Extract the [x, y] coordinate from the center of the cell holding the provided text.  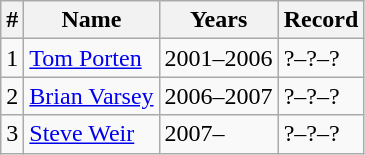
Name [92, 20]
3 [12, 134]
2001–2006 [218, 58]
2 [12, 96]
Steve Weir [92, 134]
Tom Porten [92, 58]
Years [218, 20]
1 [12, 58]
Brian Varsey [92, 96]
# [12, 20]
2007– [218, 134]
Record [321, 20]
2006–2007 [218, 96]
